Return the (X, Y) coordinate for the center point of the cell that contains the specified text.  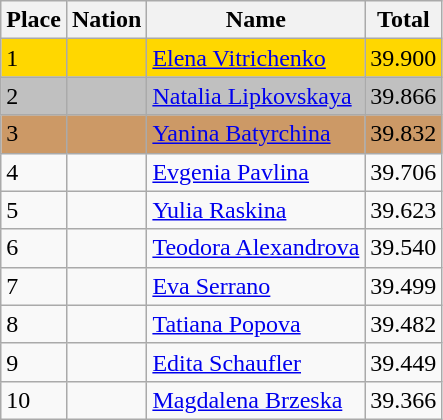
Evgenia Pavlina (256, 172)
Name (256, 20)
39.449 (404, 362)
3 (34, 134)
Natalia Lipkovskaya (256, 96)
39.832 (404, 134)
7 (34, 286)
Elena Vitrichenko (256, 58)
9 (34, 362)
Total (404, 20)
Tatiana Popova (256, 324)
39.540 (404, 248)
39.900 (404, 58)
6 (34, 248)
10 (34, 400)
4 (34, 172)
1 (34, 58)
2 (34, 96)
Teodora Alexandrova (256, 248)
Nation (106, 20)
39.482 (404, 324)
Place (34, 20)
39.623 (404, 210)
Yanina Batyrchina (256, 134)
5 (34, 210)
39.866 (404, 96)
39.499 (404, 286)
8 (34, 324)
39.366 (404, 400)
Edita Schaufler (256, 362)
Eva Serrano (256, 286)
39.706 (404, 172)
Yulia Raskina (256, 210)
Magdalena Brzeska (256, 400)
